Locate the cell with the specified text and output its (X, Y) center coordinate. 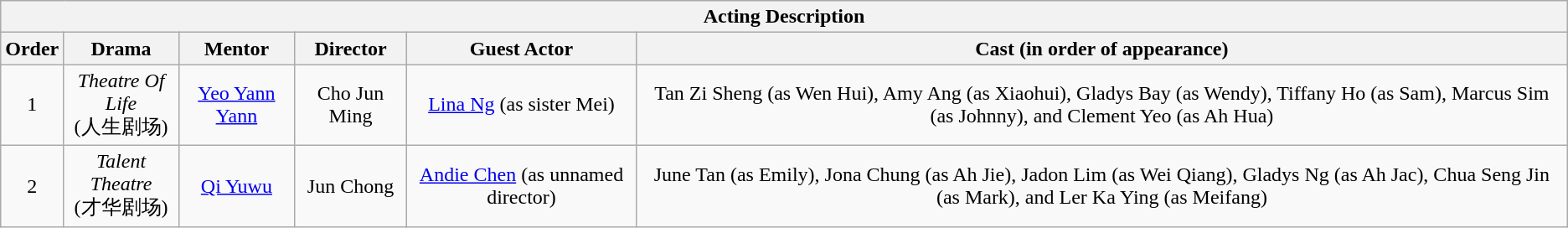
Acting Description (784, 17)
Yeo Yann Yann (236, 106)
2 (32, 186)
Drama (121, 49)
Lina Ng (as sister Mei) (522, 106)
Order (32, 49)
Andie Chen (as unnamed director) (522, 186)
Cast (in order of appearance) (1102, 49)
Guest Actor (522, 49)
Jun Chong (351, 186)
1 (32, 106)
Qi Yuwu (236, 186)
Talent Theatre(才华剧场) (121, 186)
Tan Zi Sheng (as Wen Hui), Amy Ang (as Xiaohui), Gladys Bay (as Wendy), Tiffany Ho (as Sam), Marcus Sim (as Johnny), and Clement Yeo (as Ah Hua) (1102, 106)
Cho Jun Ming (351, 106)
Theatre Of Life(人生剧场) (121, 106)
Director (351, 49)
Mentor (236, 49)
June Tan (as Emily), Jona Chung (as Ah Jie), Jadon Lim (as Wei Qiang), Gladys Ng (as Ah Jac), Chua Seng Jin (as Mark), and Ler Ka Ying (as Meifang) (1102, 186)
